For the text-containing cell, return its midpoint in [x, y] coordinate format. 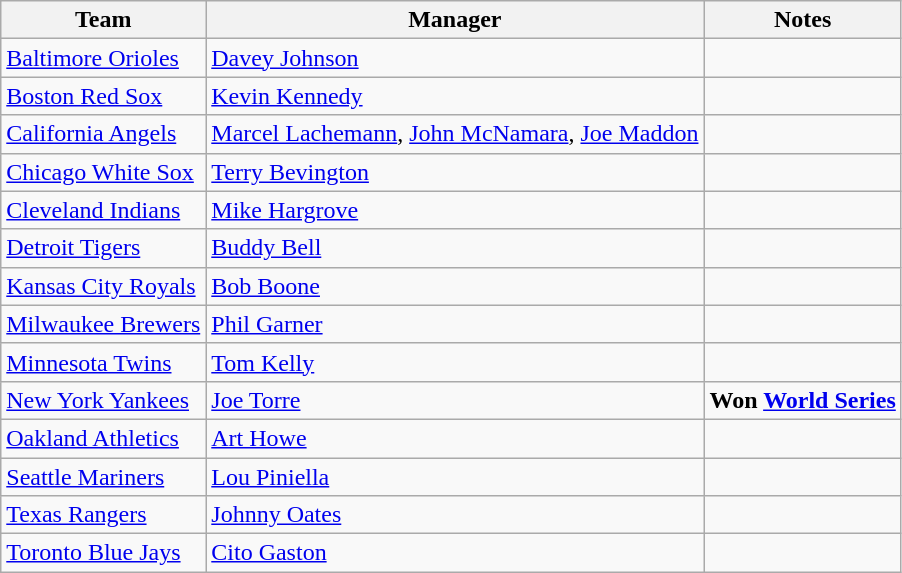
Phil Garner [455, 324]
Seattle Mariners [104, 477]
Bob Boone [455, 286]
Won World Series [802, 400]
Milwaukee Brewers [104, 324]
Tom Kelly [455, 362]
Minnesota Twins [104, 362]
Kansas City Royals [104, 286]
Boston Red Sox [104, 96]
Terry Bevington [455, 172]
Texas Rangers [104, 515]
Cito Gaston [455, 553]
Kevin Kennedy [455, 96]
Joe Torre [455, 400]
Cleveland Indians [104, 210]
Baltimore Orioles [104, 58]
Notes [802, 20]
California Angels [104, 134]
Davey Johnson [455, 58]
Lou Piniella [455, 477]
Manager [455, 20]
Oakland Athletics [104, 438]
Buddy Bell [455, 248]
Art Howe [455, 438]
Chicago White Sox [104, 172]
Team [104, 20]
Mike Hargrove [455, 210]
Detroit Tigers [104, 248]
New York Yankees [104, 400]
Toronto Blue Jays [104, 553]
Marcel Lachemann, John McNamara, Joe Maddon [455, 134]
Johnny Oates [455, 515]
